Find where the given text appears and provide that cell's center as (x, y) coordinate. 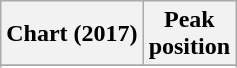
Chart (2017) (72, 34)
Peak position (189, 34)
